Capture the cell that displays the provided text and extract its (x, y) central coordinate. 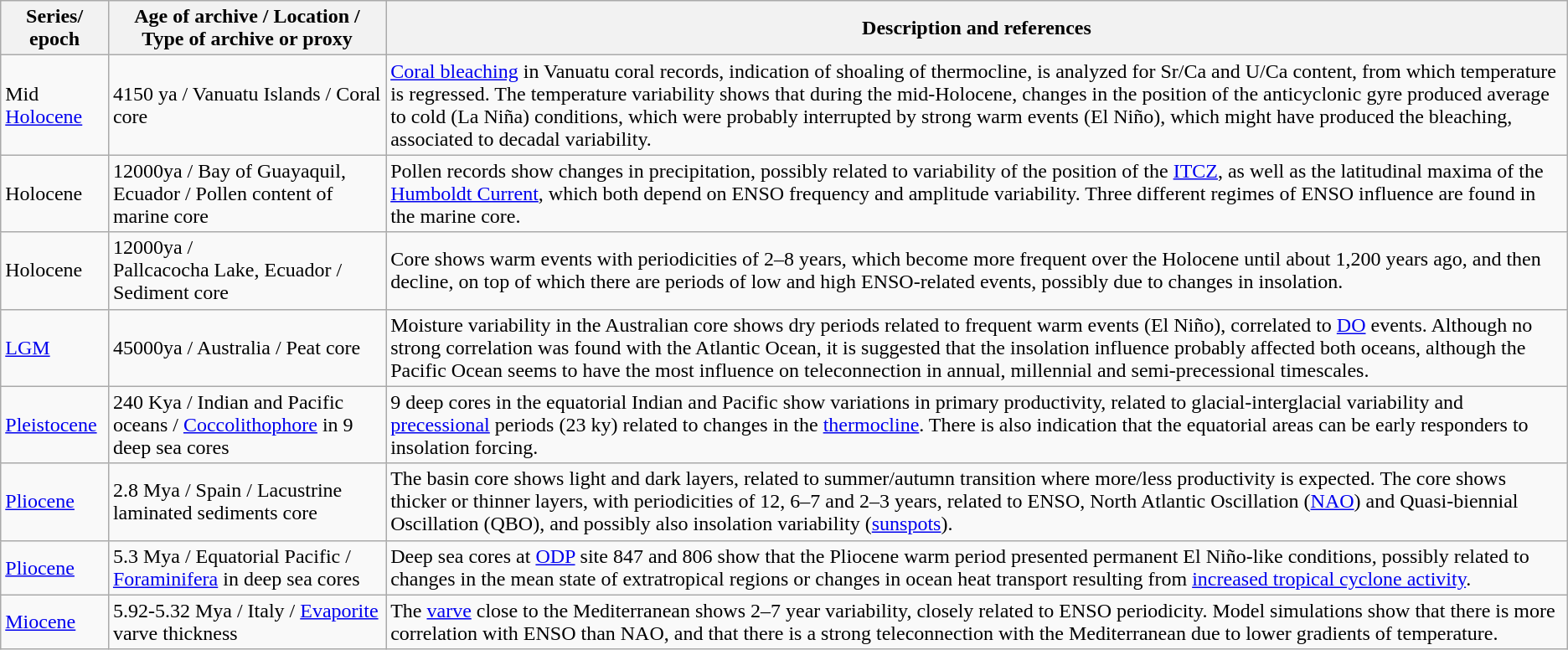
12000ya / Bay of Guayaquil, Ecuador / Pollen content of marine core (246, 193)
Description and references (977, 28)
45000ya / Australia / Peat core (246, 348)
Age of archive / Location / Type of archive or proxy (246, 28)
Pleistocene (55, 425)
Mid Holocene (55, 106)
5.3 Mya / Equatorial Pacific / Foraminifera in deep sea cores (246, 568)
2.8 Mya / Spain / Lacustrine laminated sediments core (246, 502)
Miocene (55, 622)
12000ya /Pallcacocha Lake, Ecuador / Sediment core (246, 271)
5.92-5.32 Mya / Italy / Evaporite varve thickness (246, 622)
240 Kya / Indian and Pacific oceans / Coccolithophore in 9 deep sea cores (246, 425)
4150 ya / Vanuatu Islands / Coral core (246, 106)
Series/ epoch (55, 28)
LGM (55, 348)
